Output the (X, Y) coordinate of the center of the cell containing the given text.  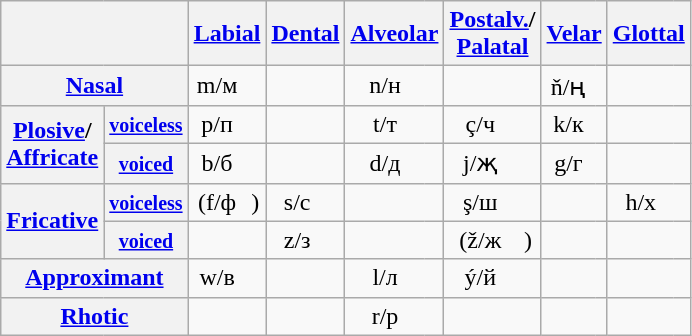
t/т (384, 124)
h/х (640, 202)
Fricative (52, 221)
ç/ч (480, 124)
z/з (297, 240)
Rhotic (94, 316)
r/р (384, 316)
l/л (384, 278)
ň/ң (568, 86)
w/в (216, 278)
Postalv./Palatal (492, 34)
j/җ (480, 163)
n/н (384, 86)
g/г (568, 163)
Nasal (94, 86)
Velar (574, 34)
d/д (384, 163)
Approximant (94, 278)
k/к (568, 124)
s/с (297, 202)
ý/й (480, 278)
Dental (306, 34)
Labial (227, 34)
Glottal (648, 34)
(f/ф (216, 202)
Alveolar (394, 34)
p/п (216, 124)
b/б (216, 163)
ş/ш (480, 202)
(ž/ж (480, 240)
m/м (216, 86)
Plosive/Affricate (52, 144)
